From the cell containing the given text, extract its center point as (x, y) coordinate. 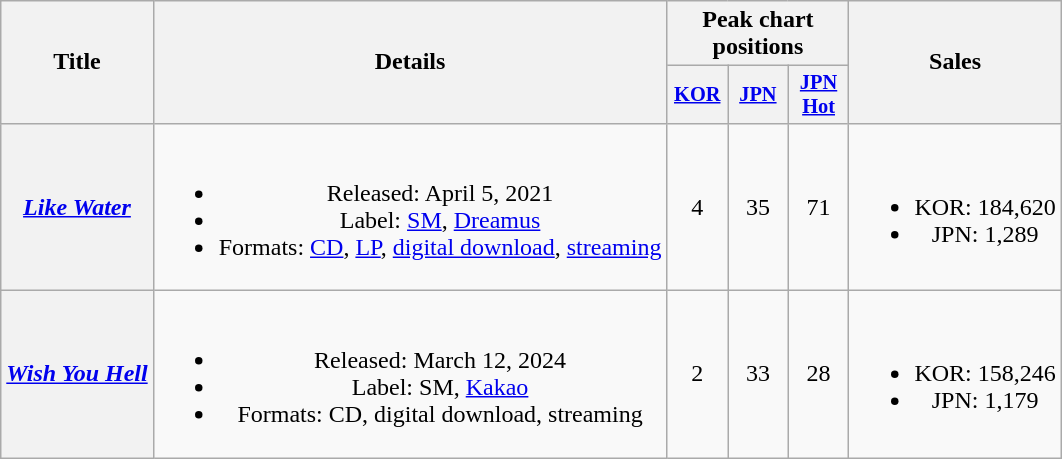
33 (758, 374)
Sales (955, 62)
Like Water (77, 206)
KOR: 184,620JPN: 1,289 (955, 206)
Peak chart positions (758, 34)
Details (410, 62)
4 (698, 206)
28 (818, 374)
JPNHot (818, 95)
Released: March 12, 2024Label: SM, KakaoFormats: CD, digital download, streaming (410, 374)
KOR: 158,246JPN: 1,179 (955, 374)
JPN (758, 95)
Wish You Hell (77, 374)
35 (758, 206)
Released: April 5, 2021Label: SM, DreamusFormats: CD, LP, digital download, streaming (410, 206)
KOR (698, 95)
Title (77, 62)
2 (698, 374)
71 (818, 206)
